Capture the cell that displays the provided text and extract its [X, Y] central coordinate. 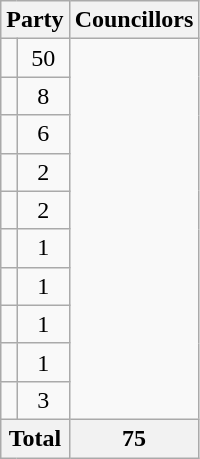
8 [43, 96]
Total [35, 438]
Councillors [134, 20]
Party [35, 20]
3 [43, 400]
6 [43, 134]
75 [134, 438]
50 [43, 58]
